Provide the [x, y] coordinate of the cell's center where the given text is located.  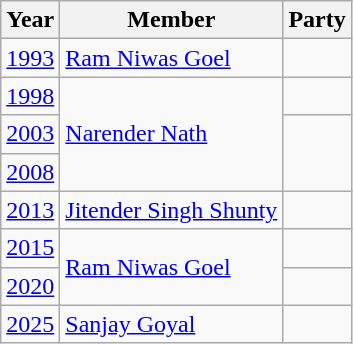
2015 [30, 248]
2025 [30, 324]
Year [30, 20]
2003 [30, 134]
2020 [30, 286]
Jitender Singh Shunty [172, 210]
2008 [30, 172]
Member [172, 20]
Narender Nath [172, 134]
2013 [30, 210]
Party [317, 20]
1993 [30, 58]
1998 [30, 96]
Sanjay Goyal [172, 324]
